Scan for the cell matching the given text and deliver its (X, Y) coordinate at center. 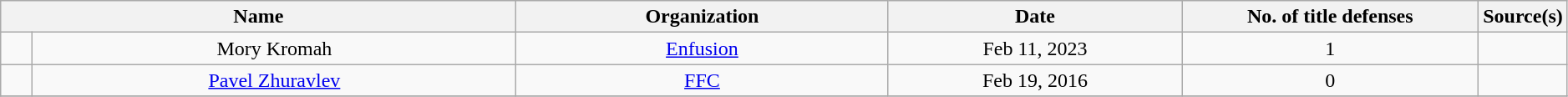
0 (1330, 80)
Pavel Zhuravlev (274, 80)
Date (1035, 17)
FFC (702, 80)
Enfusion (702, 48)
Feb 19, 2016 (1035, 80)
Feb 11, 2023 (1035, 48)
Source(s) (1524, 17)
Mory Kromah (274, 48)
1 (1330, 48)
Organization (702, 17)
Name (259, 17)
No. of title defenses (1330, 17)
